Provide the [x, y] coordinate of the cell's center where the given text is located.  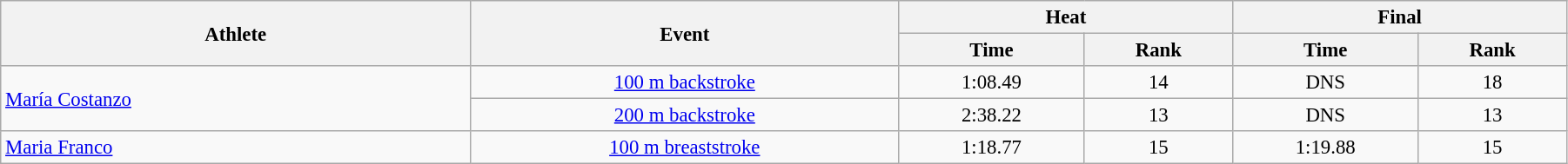
Maria Franco [236, 148]
100 m backstroke [685, 82]
1:19.88 [1326, 148]
200 m backstroke [685, 115]
14 [1159, 82]
Final [1400, 17]
1:18.77 [992, 148]
1:08.49 [992, 82]
Event [685, 33]
18 [1493, 82]
100 m breaststroke [685, 148]
María Costanzo [236, 99]
2:38.22 [992, 115]
Athlete [236, 33]
Heat [1066, 17]
